Provide the [x, y] coordinate of the cell's center where the given text is located.  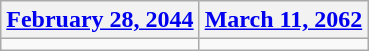
February 28, 2044 [100, 20]
March 11, 2062 [284, 20]
